Detect which cell encompasses the target text, then output its [x, y] center coordinate. 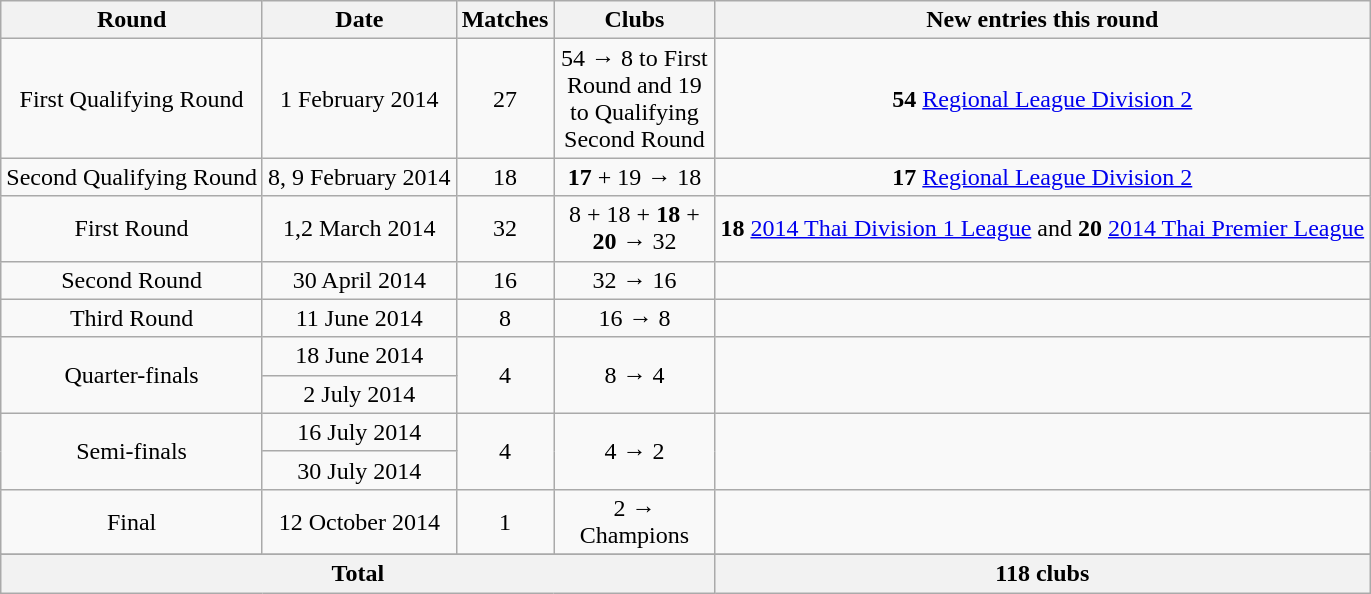
First Qualifying Round [132, 98]
54 → 8 to First Round and 19 to Qualifying Second Round [634, 98]
8, 9 February 2014 [359, 177]
18 June 2014 [359, 356]
8 + 18 + 18 + 20 → 32 [634, 228]
Third Round [132, 318]
30 July 2014 [359, 470]
Clubs [634, 20]
16 [505, 280]
8 → 4 [634, 375]
Matches [505, 20]
Round [132, 20]
118 clubs [1042, 573]
Total [358, 573]
1 [505, 522]
27 [505, 98]
Semi-finals [132, 451]
18 [505, 177]
17 + 19 → 18 [634, 177]
4 → 2 [634, 451]
8 [505, 318]
Quarter-finals [132, 375]
2 July 2014 [359, 394]
17 Regional League Division 2 [1042, 177]
Second Qualifying Round [132, 177]
First Round [132, 228]
16 → 8 [634, 318]
18 2014 Thai Division 1 League and 20 2014 Thai Premier League [1042, 228]
30 April 2014 [359, 280]
1 February 2014 [359, 98]
54 Regional League Division 2 [1042, 98]
2 → Champions [634, 522]
Final [132, 522]
11 June 2014 [359, 318]
Second Round [132, 280]
16 July 2014 [359, 432]
Date [359, 20]
32 → 16 [634, 280]
12 October 2014 [359, 522]
32 [505, 228]
1,2 March 2014 [359, 228]
New entries this round [1042, 20]
